From the cell containing the given text, extract its center point as (x, y) coordinate. 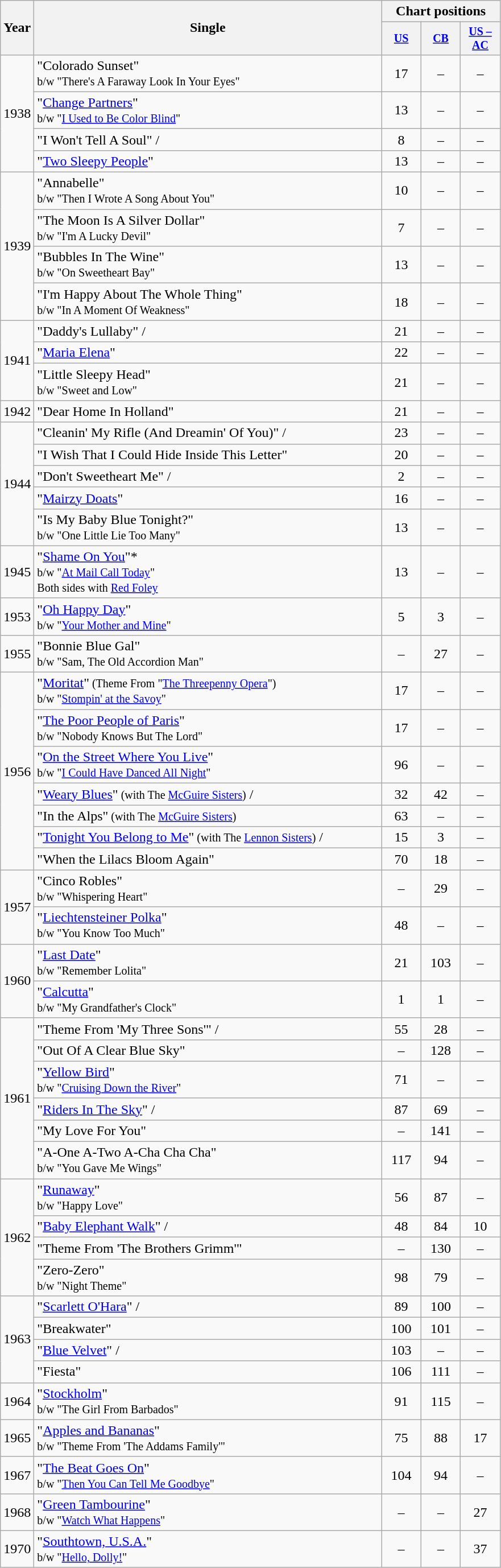
75 (401, 1438)
79 (440, 1278)
106 (401, 1372)
Chart positions (441, 11)
1938 (17, 113)
128 (440, 1050)
1970 (17, 1549)
1944 (17, 484)
"I Won't Tell A Soul" / (208, 139)
Year (17, 28)
Single (208, 28)
7 (401, 228)
69 (440, 1109)
96 (401, 765)
"Apples and Bananas"b/w "Theme From 'The Addams Family'" (208, 1438)
"Southtown, U.S.A."b/w "Hello, Dolly!" (208, 1549)
"Liechtensteiner Polka"b/w "You Know Too Much" (208, 925)
1960 (17, 981)
104 (401, 1475)
"Green Tambourine"b/w "Watch What Happens" (208, 1512)
141 (440, 1130)
20 (401, 455)
"The Beat Goes On"b/w "Then You Can Tell Me Goodbye" (208, 1475)
"Scarlett O'Hara" / (208, 1307)
37 (480, 1549)
"Bubbles In The Wine"b/w "On Sweetheart Bay" (208, 265)
8 (401, 139)
1956 (17, 771)
"A-One A-Two A-Cha Cha Cha"b/w "You Gave Me Wings" (208, 1161)
US – AC (480, 39)
"Annabelle"b/w "Then I Wrote A Song About You" (208, 191)
1965 (17, 1438)
"Weary Blues" (with The McGuire Sisters) / (208, 794)
"I'm Happy About The Whole Thing"b/w "In A Moment Of Weakness" (208, 302)
117 (401, 1161)
1939 (17, 246)
"In the Alps" (with The McGuire Sisters) (208, 816)
28 (440, 1029)
"Tonight You Belong to Me" (with The Lennon Sisters) / (208, 837)
63 (401, 816)
"Mairzy Doats" (208, 498)
1962 (17, 1237)
"Theme From 'The Brothers Grimm'" (208, 1248)
"Theme From 'My Three Sons'" / (208, 1029)
"Riders In The Sky" / (208, 1109)
"Colorado Sunset"b/w "There's A Faraway Look In Your Eyes" (208, 73)
1945 (17, 572)
89 (401, 1307)
130 (440, 1248)
"Shame On You"*b/w "At Mail Call Today"Both sides with Red Foley (208, 572)
"Stockholm"b/w "The Girl From Barbados" (208, 1401)
1957 (17, 907)
"Oh Happy Day"b/w "Your Mother and Mine" (208, 617)
91 (401, 1401)
55 (401, 1029)
"Baby Elephant Walk" / (208, 1227)
22 (401, 353)
1961 (17, 1098)
1941 (17, 361)
98 (401, 1278)
"Fiesta" (208, 1372)
84 (440, 1227)
15 (401, 837)
111 (440, 1372)
"Cleanin' My Rifle (And Dreamin' Of You)" / (208, 433)
23 (401, 433)
115 (440, 1401)
56 (401, 1197)
CB (440, 39)
"Daddy's Lullaby" / (208, 331)
"On the Street Where You Live"b/w "I Could Have Danced All Night" (208, 765)
"When the Lilacs Bloom Again" (208, 859)
"Calcutta"b/w "My Grandfather's Clock" (208, 999)
88 (440, 1438)
"I Wish That I Could Hide Inside This Letter" (208, 455)
"Breakwater" (208, 1328)
5 (401, 617)
"The Moon Is A Silver Dollar"b/w "I'm A Lucky Devil" (208, 228)
2 (401, 476)
"Out Of A Clear Blue Sky" (208, 1050)
"Zero-Zero"b/w "Night Theme" (208, 1278)
"Little Sleepy Head"b/w "Sweet and Low" (208, 382)
1968 (17, 1512)
"Dear Home In Holland" (208, 411)
"Runaway"b/w "Happy Love" (208, 1197)
"Last Date"b/w "Remember Lolita" (208, 963)
32 (401, 794)
"Change Partners"b/w "I Used to Be Color Blind" (208, 110)
16 (401, 498)
"Yellow Bird"b/w "Cruising Down the River" (208, 1080)
1964 (17, 1401)
"Cinco Robles"b/w "Whispering Heart" (208, 889)
1963 (17, 1339)
US (401, 39)
1967 (17, 1475)
"Don't Sweetheart Me" / (208, 476)
71 (401, 1080)
"Maria Elena" (208, 353)
"Bonnie Blue Gal"b/w "Sam, The Old Accordion Man" (208, 653)
"Is My Baby Blue Tonight?"b/w "One Little Lie Too Many" (208, 527)
1942 (17, 411)
"The Poor People of Paris"b/w "Nobody Knows But The Lord" (208, 728)
29 (440, 889)
42 (440, 794)
"My Love For You" (208, 1130)
1955 (17, 653)
"Blue Velvet" / (208, 1350)
70 (401, 859)
101 (440, 1328)
1953 (17, 617)
"Moritat" (Theme From "The Threepenny Opera")b/w "Stompin' at the Savoy" (208, 691)
"Two Sleepy People" (208, 161)
